Locate the cell with the specified text and output its [X, Y] center coordinate. 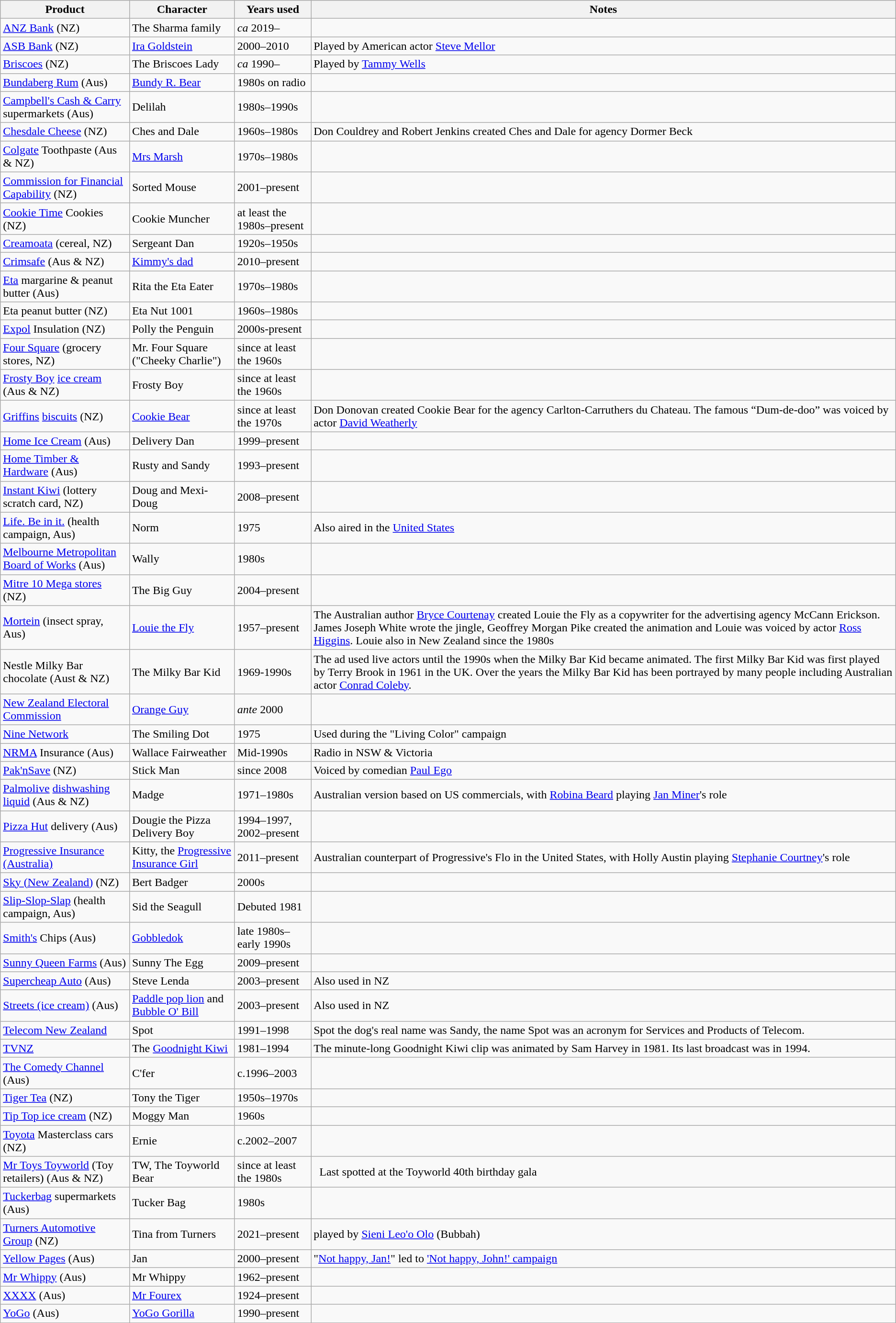
Smith's Chips (Aus) [65, 938]
Voiced by comedian Paul Ego [604, 771]
Toyota Masterclass cars (NZ) [65, 1140]
1969-1990s [273, 672]
2000s-present [273, 329]
Louie the Fly [182, 628]
Mrs Marsh [182, 156]
ca 1990– [273, 64]
Eta peanut butter (NZ) [65, 311]
Tucker Bag [182, 1203]
Wallace Fairweather [182, 752]
Pak'nSave (NZ) [65, 771]
Yellow Pages (Aus) [65, 1259]
ASB Bank (NZ) [65, 46]
Sky (New Zealand) (NZ) [65, 882]
1971–1980s [273, 796]
late 1980s–early 1990s [273, 938]
c.1996–2003 [273, 1073]
Griffins biscuits (NZ) [65, 416]
Rita the Eta Eater [182, 286]
Spot the dog's real name was Sandy, the name Spot was an acronym for Services and Products of Telecom. [604, 1030]
The Milky Bar Kid [182, 672]
ante 2000 [273, 709]
1994–1997, 2002–present [273, 826]
Paddle pop lion and Bubble O' Bill [182, 1005]
1999–present [273, 441]
Pizza Hut delivery (Aus) [65, 826]
Crimsafe (Aus & NZ) [65, 261]
Tiger Tea (NZ) [65, 1098]
2010–present [273, 261]
Chesdale Cheese (NZ) [65, 132]
1924–present [273, 1295]
Debuted 1981 [273, 907]
2000–2010 [273, 46]
2009–present [273, 963]
2000s [273, 882]
Jan [182, 1259]
Mitre 10 Mega stores (NZ) [65, 590]
Delivery Dan [182, 441]
since 2008 [273, 771]
Sunny Queen Farms (Aus) [65, 963]
Last spotted at the Toyworld 40th birthday gala [604, 1172]
Don Couldrey and Robert Jenkins created Ches and Dale for agency Dormer Beck [604, 132]
The minute-long Goodnight Kiwi clip was animated by Sam Harvey in 1981. Its last broadcast was in 1994. [604, 1048]
ANZ Bank (NZ) [65, 28]
Also aired in the United States [604, 527]
Madge [182, 796]
1981–1994 [273, 1048]
Delilah [182, 107]
Orange Guy [182, 709]
at least the 1980s–present [273, 218]
Tony the Tiger [182, 1098]
Rusty and Sandy [182, 465]
Ernie [182, 1140]
Campbell's Cash & Carry supermarkets (Aus) [65, 107]
TVNZ [65, 1048]
NRMA Insurance (Aus) [65, 752]
Tuckerbag supermarkets (Aus) [65, 1203]
C'fer [182, 1073]
Bundy R. Bear [182, 82]
Supercheap Auto (Aus) [65, 981]
since at least the 1980s [273, 1172]
Gobbledok [182, 938]
The Smiling Dot [182, 734]
Home Timber & Hardware (Aus) [65, 465]
Melbourne Metropolitan Board of Works (Aus) [65, 559]
The Briscoes Lady [182, 64]
Played by American actor Steve Mellor [604, 46]
2008–present [273, 497]
Cookie Time Cookies (NZ) [65, 218]
2001–present [273, 188]
Dougie the Pizza Delivery Boy [182, 826]
Sunny The Egg [182, 963]
Mid-1990s [273, 752]
YoGo Gorilla [182, 1313]
Sergeant Dan [182, 243]
1920s–1950s [273, 243]
Nestle Milky Bar chocolate (Aust & NZ) [65, 672]
Don Donovan created Cookie Bear for the agency Carlton-Carruthers du Chateau. The famous “Dum-de-doo” was voiced by actor David Weatherly [604, 416]
Cookie Muncher [182, 218]
1950s–1970s [273, 1098]
Tip Top ice cream (NZ) [65, 1116]
Mr. Four Square ("Cheeky Charlie") [182, 354]
Home Ice Cream (Aus) [65, 441]
Frosty Boy [182, 385]
Kitty, the Progressive Insurance Girl [182, 858]
2000–present [273, 1259]
2004–present [273, 590]
Slip-Slop-Slap (health campaign, Aus) [65, 907]
1960s [273, 1116]
Eta Nut 1001 [182, 311]
Life. Be in it. (health campaign, Aus) [65, 527]
Played by Tammy Wells [604, 64]
Australian counterpart of Progressive's Flo in the United States, with Holly Austin playing Stephanie Courtney's role [604, 858]
Telecom New Zealand [65, 1030]
1990–present [273, 1313]
Polly the Penguin [182, 329]
The Comedy Channel (Aus) [65, 1073]
Mr Fourex [182, 1295]
Years used [273, 10]
1957–present [273, 628]
XXXX (Aus) [65, 1295]
Character [182, 10]
Spot [182, 1030]
c.2002–2007 [273, 1140]
Streets (ice cream) (Aus) [65, 1005]
Tina from Turners [182, 1234]
Frosty Boy ice cream (Aus & NZ) [65, 385]
Moggy Man [182, 1116]
1991–1998 [273, 1030]
Cookie Bear [182, 416]
Stick Man [182, 771]
Turners Automotive Group (NZ) [65, 1234]
1980s–1990s [273, 107]
Eta margarine & peanut butter (Aus) [65, 286]
"Not happy, Jan!" led to 'Not happy, John!' campaign [604, 1259]
Sorted Mouse [182, 188]
Mortein (insect spray, Aus) [65, 628]
Commission for Financial Capability (NZ) [65, 188]
Colgate Toothpaste (Aus & NZ) [65, 156]
Sid the Seagull [182, 907]
1993–present [273, 465]
Progressive Insurance (Australia) [65, 858]
TW, The Toyworld Bear [182, 1172]
Australian version based on US commercials, with Robina Beard playing Jan Miner's role [604, 796]
played by Sieni Leo'o Olo (Bubbah) [604, 1234]
since at least the 1970s [273, 416]
Kimmy's dad [182, 261]
The Sharma family [182, 28]
Bert Badger [182, 882]
Creamoata (cereal, NZ) [65, 243]
1962–present [273, 1277]
Nine Network [65, 734]
Product [65, 10]
Notes [604, 10]
Ira Goldstein [182, 46]
Used during the "Living Color" campaign [604, 734]
Radio in NSW & Victoria [604, 752]
New Zealand Electoral Commission [65, 709]
Ches and Dale [182, 132]
Palmolive dishwashing liquid (Aus & NZ) [65, 796]
Mr Whippy (Aus) [65, 1277]
1980s on radio [273, 82]
Briscoes (NZ) [65, 64]
Four Square (grocery stores, NZ) [65, 354]
YoGo (Aus) [65, 1313]
The Goodnight Kiwi [182, 1048]
2011–present [273, 858]
2021–present [273, 1234]
Norm [182, 527]
Expol Insulation (NZ) [65, 329]
Wally [182, 559]
The Big Guy [182, 590]
Bundaberg Rum (Aus) [65, 82]
Instant Kiwi (lottery scratch card, NZ) [65, 497]
Mr Toys Toyworld (Toy retailers) (Aus & NZ) [65, 1172]
Doug and Mexi-Doug [182, 497]
ca 2019– [273, 28]
Mr Whippy [182, 1277]
Steve Lenda [182, 981]
